Output the [X, Y] coordinate of the center of the cell containing the given text.  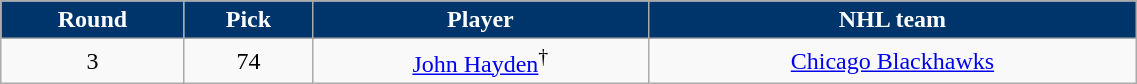
NHL team [892, 20]
Pick [248, 20]
Chicago Blackhawks [892, 62]
John Hayden† [480, 62]
Player [480, 20]
Round [92, 20]
74 [248, 62]
3 [92, 62]
